Provide the [x, y] coordinate of the cell's center where the given text is located.  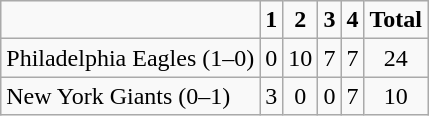
2 [300, 20]
24 [396, 58]
4 [352, 20]
New York Giants (0–1) [130, 96]
1 [272, 20]
Total [396, 20]
Philadelphia Eagles (1–0) [130, 58]
